Capture the cell that displays the provided text and extract its [x, y] central coordinate. 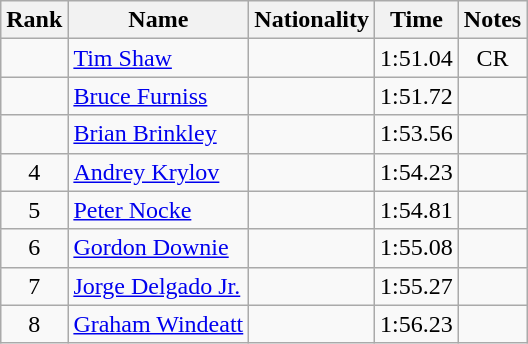
1:53.56 [417, 134]
1:51.04 [417, 58]
Jorge Delgado Jr. [158, 286]
Time [417, 20]
Andrey Krylov [158, 172]
1:55.08 [417, 248]
6 [34, 248]
Graham Windeatt [158, 324]
Brian Brinkley [158, 134]
4 [34, 172]
1:54.81 [417, 210]
1:51.72 [417, 96]
1:55.27 [417, 286]
Gordon Downie [158, 248]
5 [34, 210]
Notes [492, 20]
1:56.23 [417, 324]
Tim Shaw [158, 58]
Peter Nocke [158, 210]
Name [158, 20]
1:54.23 [417, 172]
8 [34, 324]
Bruce Furniss [158, 96]
Nationality [312, 20]
Rank [34, 20]
7 [34, 286]
CR [492, 58]
